Provide the [x, y] coordinate of the cell's center where the given text is located.  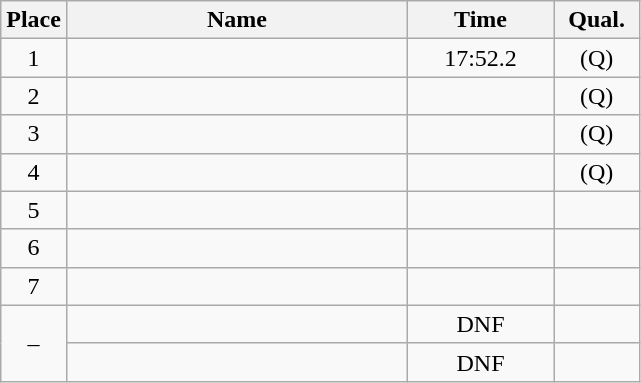
Time [481, 20]
4 [34, 172]
Name [236, 20]
Qual. [597, 20]
7 [34, 286]
– [34, 343]
2 [34, 96]
6 [34, 248]
17:52.2 [481, 58]
Place [34, 20]
3 [34, 134]
5 [34, 210]
1 [34, 58]
